Output the [X, Y] coordinate of the center of the cell containing the given text.  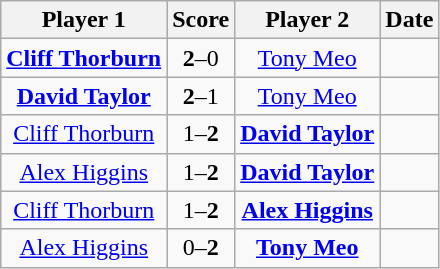
Player 2 [308, 20]
Player 1 [84, 20]
Date [410, 20]
2–0 [201, 58]
Score [201, 20]
2–1 [201, 96]
0–2 [201, 248]
